Scan for the cell matching the given text and deliver its (x, y) coordinate at center. 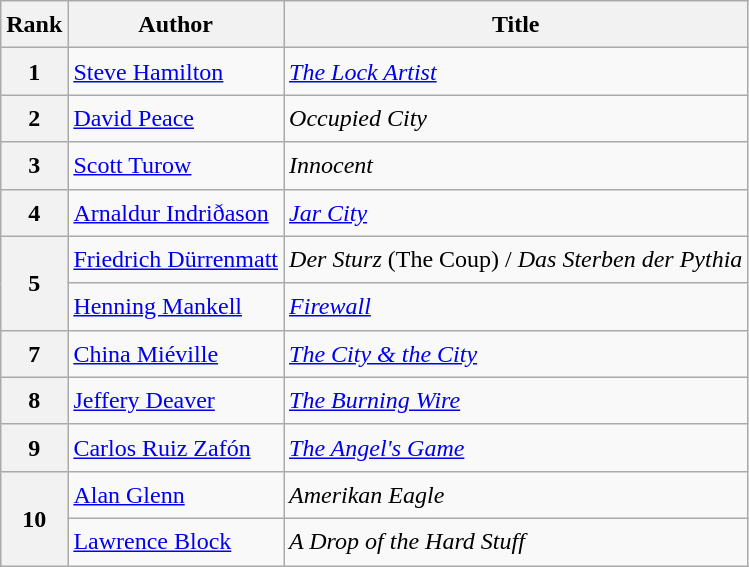
Carlos Ruiz Zafón (176, 448)
10 (34, 518)
China Miéville (176, 354)
Amerikan Eagle (516, 494)
Lawrence Block (176, 542)
The Lock Artist (516, 72)
Der Sturz (The Coup) / Das Sterben der Pythia (516, 260)
The Burning Wire (516, 400)
Steve Hamilton (176, 72)
9 (34, 448)
Occupied City (516, 118)
Jar City (516, 212)
The Angel's Game (516, 448)
David Peace (176, 118)
Arnaldur Indriðason (176, 212)
2 (34, 118)
The City & the City (516, 354)
Scott Turow (176, 166)
Title (516, 24)
8 (34, 400)
Author (176, 24)
1 (34, 72)
Firewall (516, 306)
Friedrich Dürrenmatt (176, 260)
Innocent (516, 166)
A Drop of the Hard Stuff (516, 542)
7 (34, 354)
5 (34, 283)
Jeffery Deaver (176, 400)
Rank (34, 24)
Henning Mankell (176, 306)
Alan Glenn (176, 494)
4 (34, 212)
3 (34, 166)
